Locate the cell with the specified text and output its [X, Y] center coordinate. 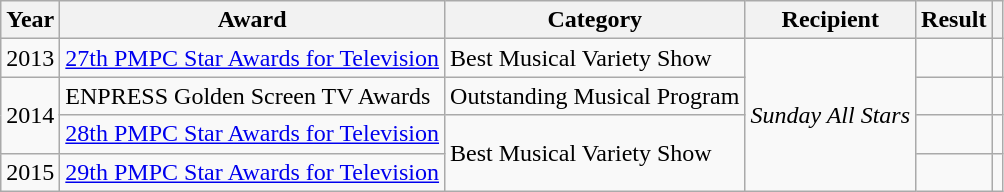
Recipient [830, 20]
Sunday All Stars [830, 115]
27th PMPC Star Awards for Television [252, 58]
Category [595, 20]
2014 [30, 115]
ENPRESS Golden Screen TV Awards [252, 96]
2013 [30, 58]
Year [30, 20]
Outstanding Musical Program [595, 96]
2015 [30, 172]
Result [954, 20]
28th PMPC Star Awards for Television [252, 134]
Award [252, 20]
29th PMPC Star Awards for Television [252, 172]
